Capture the cell that displays the provided text and extract its [X, Y] central coordinate. 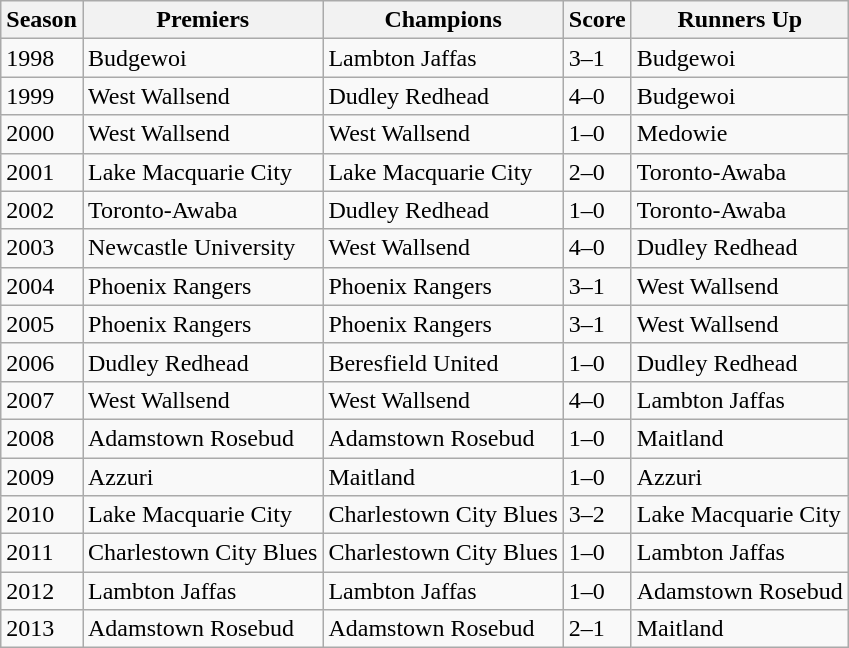
Score [597, 20]
Champions [443, 20]
Premiers [202, 20]
2008 [42, 438]
2013 [42, 629]
2002 [42, 210]
2005 [42, 324]
2012 [42, 591]
Medowie [740, 134]
1998 [42, 58]
Newcastle University [202, 248]
2003 [42, 248]
2010 [42, 515]
3–2 [597, 515]
Season [42, 20]
Beresfield United [443, 362]
2001 [42, 172]
1999 [42, 96]
2004 [42, 286]
2006 [42, 362]
2007 [42, 400]
2–0 [597, 172]
2–1 [597, 629]
2000 [42, 134]
2009 [42, 477]
2011 [42, 553]
Runners Up [740, 20]
